Determine the [x, y] coordinate at the center of the cell enclosing the given text.  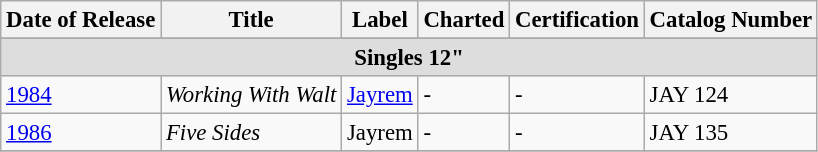
Certification [578, 20]
Label [380, 20]
Date of Release [81, 20]
Singles 12" [410, 58]
Title [252, 20]
JAY 124 [730, 95]
1984 [81, 95]
JAY 135 [730, 133]
Charted [464, 20]
Five Sides [252, 133]
Catalog Number [730, 20]
Working With Walt [252, 95]
1986 [81, 133]
